Pinpoint the cell where the given text exists, returning its [X, Y] midpoint coordinate. 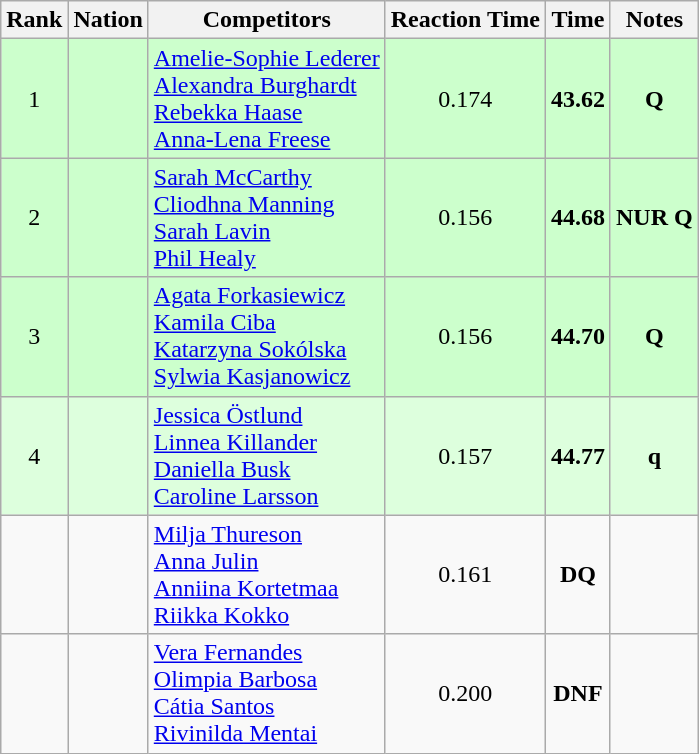
0.161 [465, 574]
2 [34, 218]
Milja ThuresonAnna JulinAnniina KortetmaaRiikka Kokko [266, 574]
0.157 [465, 456]
44.68 [578, 218]
Jessica ÖstlundLinnea KillanderDaniella BuskCaroline Larsson [266, 456]
Nation [108, 20]
DQ [578, 574]
0.200 [465, 694]
1 [34, 98]
44.77 [578, 456]
NUR Q [654, 218]
Sarah McCarthyCliodhna ManningSarah LavinPhil Healy [266, 218]
Amelie-Sophie LedererAlexandra BurghardtRebekka HaaseAnna-Lena Freese [266, 98]
Notes [654, 20]
Competitors [266, 20]
3 [34, 336]
0.174 [465, 98]
DNF [578, 694]
Reaction Time [465, 20]
44.70 [578, 336]
Agata ForkasiewiczKamila CibaKatarzyna SokólskaSylwia Kasjanowicz [266, 336]
q [654, 456]
43.62 [578, 98]
Time [578, 20]
Vera FernandesOlimpia BarbosaCátia SantosRivinilda Mentai [266, 694]
Rank [34, 20]
4 [34, 456]
